Return the (X, Y) coordinate for the center point of the cell that contains the specified text.  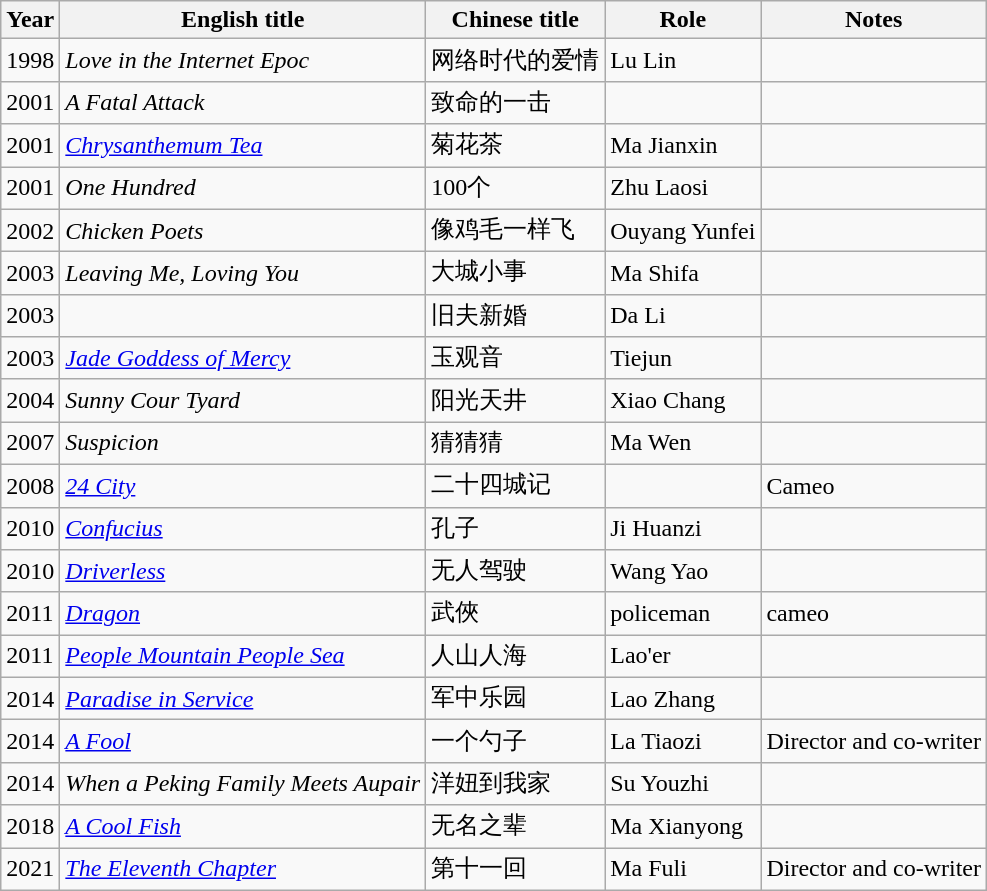
2021 (30, 870)
一个勺子 (516, 742)
武俠 (516, 614)
People Mountain People Sea (243, 656)
Dragon (243, 614)
军中乐园 (516, 698)
Leaving Me, Loving You (243, 274)
The Eleventh Chapter (243, 870)
2018 (30, 826)
Lao Zhang (683, 698)
Su Youzhi (683, 784)
Confucius (243, 528)
阳光天井 (516, 400)
人山人海 (516, 656)
Ji Huanzi (683, 528)
Da Li (683, 316)
A Fool (243, 742)
One Hundred (243, 188)
A Fatal Attack (243, 102)
Chicken Poets (243, 230)
24 City (243, 486)
2004 (30, 400)
第十一回 (516, 870)
policeman (683, 614)
致命的一击 (516, 102)
网络时代的爱情 (516, 60)
Lu Lin (683, 60)
Paradise in Service (243, 698)
Xiao Chang (683, 400)
English title (243, 20)
菊花茶 (516, 146)
Ma Xianyong (683, 826)
Ouyang Yunfei (683, 230)
2002 (30, 230)
二十四城记 (516, 486)
Driverless (243, 572)
Notes (874, 20)
无名之辈 (516, 826)
洋妞到我家 (516, 784)
Suspicion (243, 444)
Lao'er (683, 656)
2008 (30, 486)
Jade Goddess of Mercy (243, 358)
Ma Jianxin (683, 146)
无人驾驶 (516, 572)
旧夫新婚 (516, 316)
大城小事 (516, 274)
Tiejun (683, 358)
玉观音 (516, 358)
Wang Yao (683, 572)
Zhu Laosi (683, 188)
La Tiaozi (683, 742)
When a Peking Family Meets Aupair (243, 784)
Ma Shifa (683, 274)
cameo (874, 614)
Ma Fuli (683, 870)
Role (683, 20)
像鸡毛一样飞 (516, 230)
2007 (30, 444)
Love in the Internet Epoc (243, 60)
Sunny Cour Tyard (243, 400)
1998 (30, 60)
Chrysanthemum Tea (243, 146)
Ma Wen (683, 444)
100个 (516, 188)
猜猜猜 (516, 444)
孔子 (516, 528)
Cameo (874, 486)
Chinese title (516, 20)
A Cool Fish (243, 826)
Year (30, 20)
